Capture the cell that displays the provided text and extract its (X, Y) central coordinate. 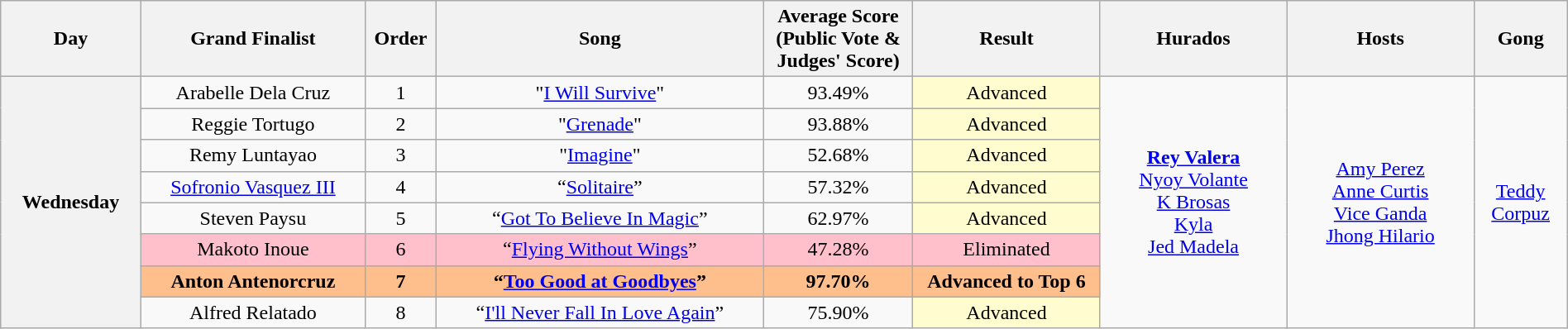
47.28% (839, 250)
1 (401, 93)
Amy PerezAnne CurtisVice GandaJhong Hilario (1380, 203)
2 (401, 124)
Wednesday (71, 203)
Song (600, 39)
93.49% (839, 93)
5 (401, 218)
3 (401, 155)
“Solitaire” (600, 187)
Hosts (1380, 39)
Order (401, 39)
4 (401, 187)
Gong (1520, 39)
Teddy Corpuz (1520, 203)
7 (401, 281)
Rey ValeraNyoy VolanteK BrosasKylaJed Madela (1193, 203)
Sofronio Vasquez III (253, 187)
Advanced to Top 6 (1006, 281)
Makoto Inoue (253, 250)
Reggie Tortugo (253, 124)
“Got To Believe In Magic” (600, 218)
75.90% (839, 312)
"I Will Survive" (600, 93)
62.97% (839, 218)
Hurados (1193, 39)
Anton Antenorcruz (253, 281)
“Too Good at Goodbyes” (600, 281)
“I'll Never Fall In Love Again” (600, 312)
52.68% (839, 155)
97.70% (839, 281)
6 (401, 250)
Remy Luntayao (253, 155)
Alfred Relatado (253, 312)
Steven Paysu (253, 218)
Day (71, 39)
93.88% (839, 124)
57.32% (839, 187)
“Flying Without Wings” (600, 250)
"Grenade" (600, 124)
8 (401, 312)
Grand Finalist (253, 39)
Arabelle Dela Cruz (253, 93)
Average Score (Public Vote & Judges' Score) (839, 39)
Eliminated (1006, 250)
Result (1006, 39)
"Imagine" (600, 155)
